Return (X, Y) of the center of cell containing provided text 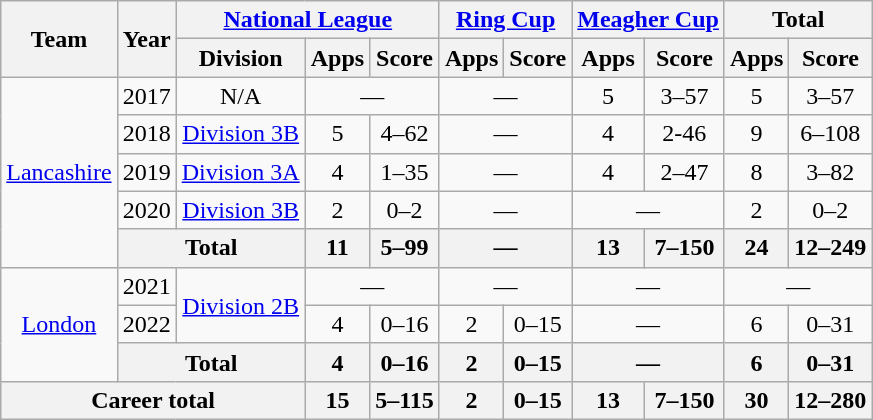
9 (756, 134)
London (59, 324)
Year (146, 39)
Ring Cup (505, 20)
11 (337, 248)
2019 (146, 172)
30 (756, 400)
2021 (146, 286)
24 (756, 248)
15 (337, 400)
3–82 (830, 172)
2017 (146, 96)
2-46 (684, 134)
5–99 (405, 248)
12–249 (830, 248)
2018 (146, 134)
Division 3A (240, 172)
Lancashire (59, 172)
Meagher Cup (648, 20)
Career total (153, 400)
2020 (146, 210)
N/A (240, 96)
6–108 (830, 134)
12–280 (830, 400)
Division 2B (240, 305)
National League (308, 20)
Division (240, 58)
4–62 (405, 134)
Team (59, 39)
2–47 (684, 172)
1–35 (405, 172)
2022 (146, 324)
8 (756, 172)
5–115 (405, 400)
